Search for the cell housing the specified text and yield its (X, Y) center coordinate. 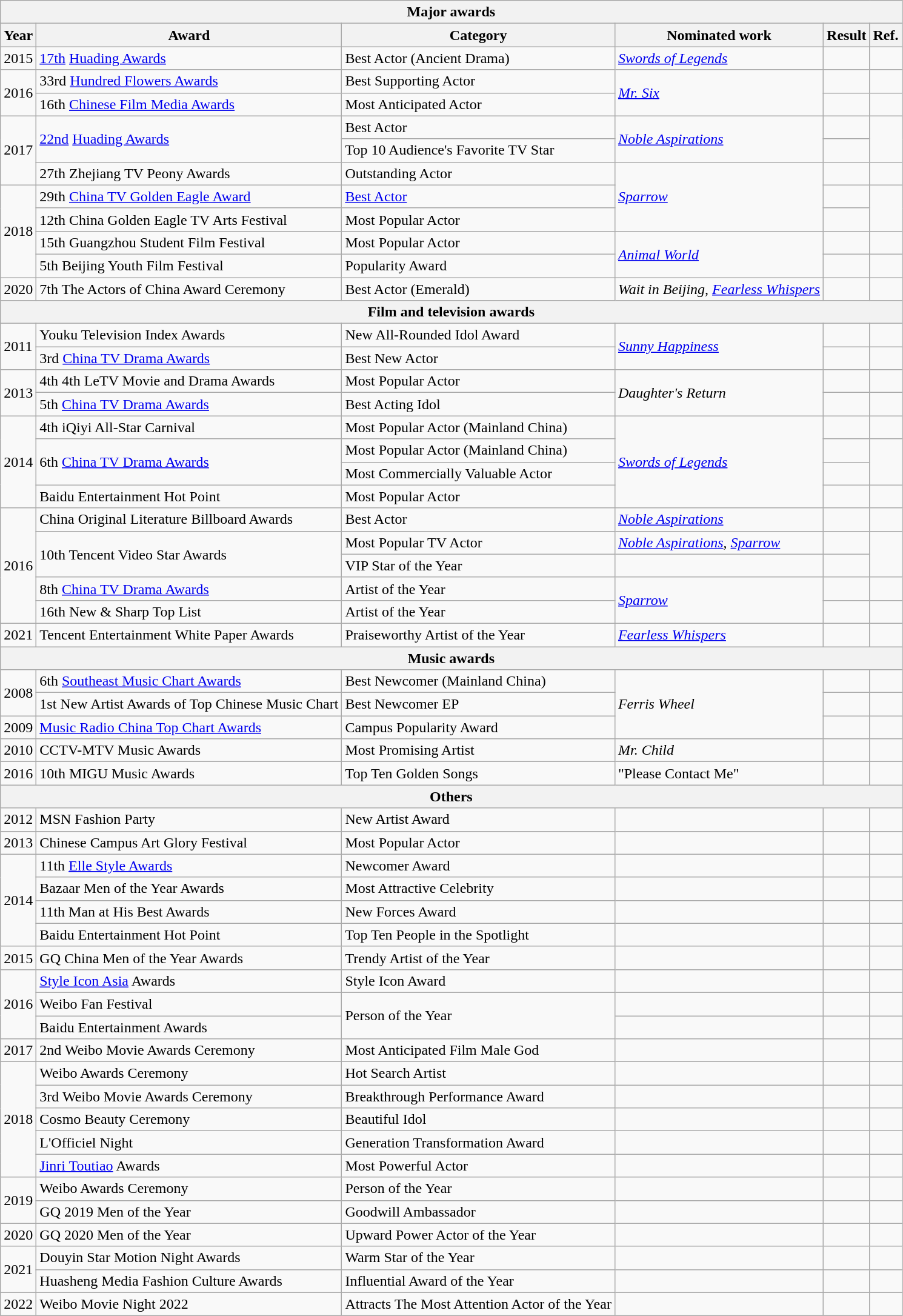
"Please Contact Me" (719, 773)
Weibo Fan Festival (189, 1004)
Mr. Six (719, 93)
Most Anticipated Actor (479, 104)
2010 (18, 750)
Major awards (451, 12)
Beautiful Idol (479, 1120)
Top 10 Audience's Favorite TV Star (479, 150)
Douyin Star Motion Night Awards (189, 1258)
Mr. Child (719, 750)
Tencent Entertainment White Paper Awards (189, 635)
Others (451, 797)
15th Guangzhou Student Film Festival (189, 242)
New Artist Award (479, 820)
11th Man at His Best Awards (189, 912)
2009 (18, 727)
Music awards (451, 658)
Attracts The Most Attention Actor of the Year (479, 1304)
Warm Star of the Year (479, 1258)
22nd Huading Awards (189, 139)
Film and television awards (451, 312)
Top Ten People in the Spotlight (479, 935)
2nd Weibo Movie Awards Ceremony (189, 1050)
2008 (18, 693)
Noble Aspirations, Sparrow (719, 543)
Weibo Movie Night 2022 (189, 1304)
2012 (18, 820)
Ferris Wheel (719, 704)
GQ 2020 Men of the Year (189, 1235)
Popularity Award (479, 266)
Sunny Happiness (719, 347)
8th China TV Drama Awards (189, 589)
Jinri Toutiao Awards (189, 1166)
5th China TV Drama Awards (189, 404)
Style Icon Asia Awards (189, 981)
2011 (18, 347)
Most Powerful Actor (479, 1166)
17th Huading Awards (189, 58)
Campus Popularity Award (479, 727)
Nominated work (719, 35)
Most Commercially Valuable Actor (479, 473)
12th China Golden Eagle TV Arts Festival (189, 219)
Best Acting Idol (479, 404)
Animal World (719, 254)
Youku Television Index Awards (189, 335)
Year (18, 35)
1st New Artist Awards of Top Chinese Music Chart (189, 704)
Upward Power Actor of the Year (479, 1235)
Outstanding Actor (479, 173)
5th Beijing Youth Film Festival (189, 266)
Best Newcomer EP (479, 704)
6th China TV Drama Awards (189, 462)
Influential Award of the Year (479, 1281)
10th MIGU Music Awards (189, 773)
Daughter's Return (719, 393)
Best Newcomer (Mainland China) (479, 681)
Most Anticipated Film Male God (479, 1050)
16th Chinese Film Media Awards (189, 104)
6th Southeast Music Chart Awards (189, 681)
GQ 2019 Men of the Year (189, 1212)
7th The Actors of China Award Ceremony (189, 289)
27th Zhejiang TV Peony Awards (189, 173)
Baidu Entertainment Awards (189, 1027)
Cosmo Beauty Ceremony (189, 1120)
Chinese Campus Art Glory Festival (189, 843)
Wait in Beijing, Fearless Whispers (719, 289)
CCTV-MTV Music Awards (189, 750)
4th iQiyi All-Star Carnival (189, 427)
Bazaar Men of the Year Awards (189, 889)
Best Actor (Emerald) (479, 289)
Best New Actor (479, 358)
Ref. (886, 35)
Best Actor (Ancient Drama) (479, 58)
Trendy Artist of the Year (479, 958)
33rd Hundred Flowers Awards (189, 81)
Generation Transformation Award (479, 1143)
29th China TV Golden Eagle Award (189, 196)
4th 4th LeTV Movie and Drama Awards (189, 381)
Top Ten Golden Songs (479, 773)
Best Supporting Actor (479, 81)
New Forces Award (479, 912)
Hot Search Artist (479, 1074)
Music Radio China Top Chart Awards (189, 727)
Praiseworthy Artist of the Year (479, 635)
VIP Star of the Year (479, 566)
Result (847, 35)
2022 (18, 1304)
Most Attractive Celebrity (479, 889)
11th Elle Style Awards (189, 866)
Breakthrough Performance Award (479, 1097)
MSN Fashion Party (189, 820)
2019 (18, 1200)
10th Tencent Video Star Awards (189, 554)
New All-Rounded Idol Award (479, 335)
Most Popular TV Actor (479, 543)
Style Icon Award (479, 981)
Huasheng Media Fashion Culture Awards (189, 1281)
3rd Weibo Movie Awards Ceremony (189, 1097)
Goodwill Ambassador (479, 1212)
16th New & Sharp Top List (189, 612)
Fearless Whispers (719, 635)
Award (189, 35)
Newcomer Award (479, 866)
Most Promising Artist (479, 750)
L'Officiel Night (189, 1143)
GQ China Men of the Year Awards (189, 958)
China Original Literature Billboard Awards (189, 519)
3rd China TV Drama Awards (189, 358)
Category (479, 35)
